Pinpoint the cell where the given text exists, returning its [X, Y] midpoint coordinate. 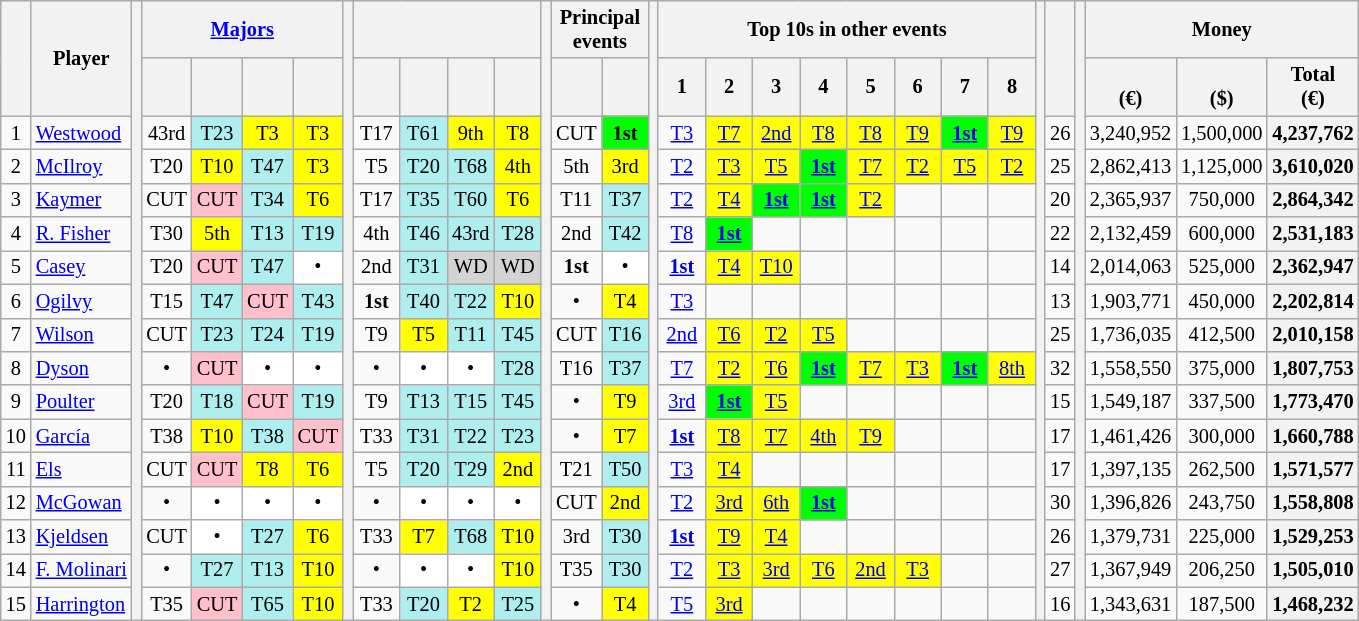
2,132,459 [1130, 234]
1,529,253 [1312, 537]
1,549,187 [1130, 402]
1,468,232 [1312, 604]
262,500 [1222, 469]
T40 [424, 301]
1,903,771 [1130, 301]
8th [1012, 368]
1,807,753 [1312, 368]
Kjeldsen [82, 537]
1,571,577 [1312, 469]
2,864,342 [1312, 200]
1,461,426 [1130, 436]
T21 [576, 469]
T29 [470, 469]
1,343,631 [1130, 604]
Els [82, 469]
187,500 [1222, 604]
1,397,135 [1130, 469]
McIlroy [82, 166]
1,558,808 [1312, 503]
10 [16, 436]
T18 [217, 402]
García [82, 436]
375,000 [1222, 368]
T65 [267, 604]
Principal events [600, 29]
T24 [267, 335]
450,000 [1222, 301]
12 [16, 503]
2,010,158 [1312, 335]
32 [1060, 368]
16 [1060, 604]
Harrington [82, 604]
Casey [82, 267]
Wilson [82, 335]
9 [16, 402]
T42 [626, 234]
(€) [1130, 87]
206,250 [1222, 570]
2,202,814 [1312, 301]
30 [1060, 503]
F. Molinari [82, 570]
2,531,183 [1312, 234]
2,362,947 [1312, 267]
337,500 [1222, 402]
1,500,000 [1222, 133]
20 [1060, 200]
2,365,937 [1130, 200]
225,000 [1222, 537]
Total(€) [1312, 87]
T43 [318, 301]
3,240,952 [1130, 133]
1,367,949 [1130, 570]
3,610,020 [1312, 166]
Westwood [82, 133]
11 [16, 469]
T25 [518, 604]
($) [1222, 87]
R. Fisher [82, 234]
T46 [424, 234]
4,237,762 [1312, 133]
T60 [470, 200]
2,862,413 [1130, 166]
1,379,731 [1130, 537]
1,505,010 [1312, 570]
27 [1060, 570]
T61 [424, 133]
22 [1060, 234]
Top 10s in other events [846, 29]
300,000 [1222, 436]
1,558,550 [1130, 368]
T34 [267, 200]
Ogilvy [82, 301]
750,000 [1222, 200]
1,396,826 [1130, 503]
1,736,035 [1130, 335]
Dyson [82, 368]
McGowan [82, 503]
Player [82, 58]
525,000 [1222, 267]
243,750 [1222, 503]
T50 [626, 469]
Majors [242, 29]
Poulter [82, 402]
2,014,063 [1130, 267]
412,500 [1222, 335]
Kaymer [82, 200]
6th [776, 503]
Money [1222, 29]
1,773,470 [1312, 402]
1,660,788 [1312, 436]
1,125,000 [1222, 166]
9th [470, 133]
600,000 [1222, 234]
